Locate the cell with the specified text and output its [x, y] center coordinate. 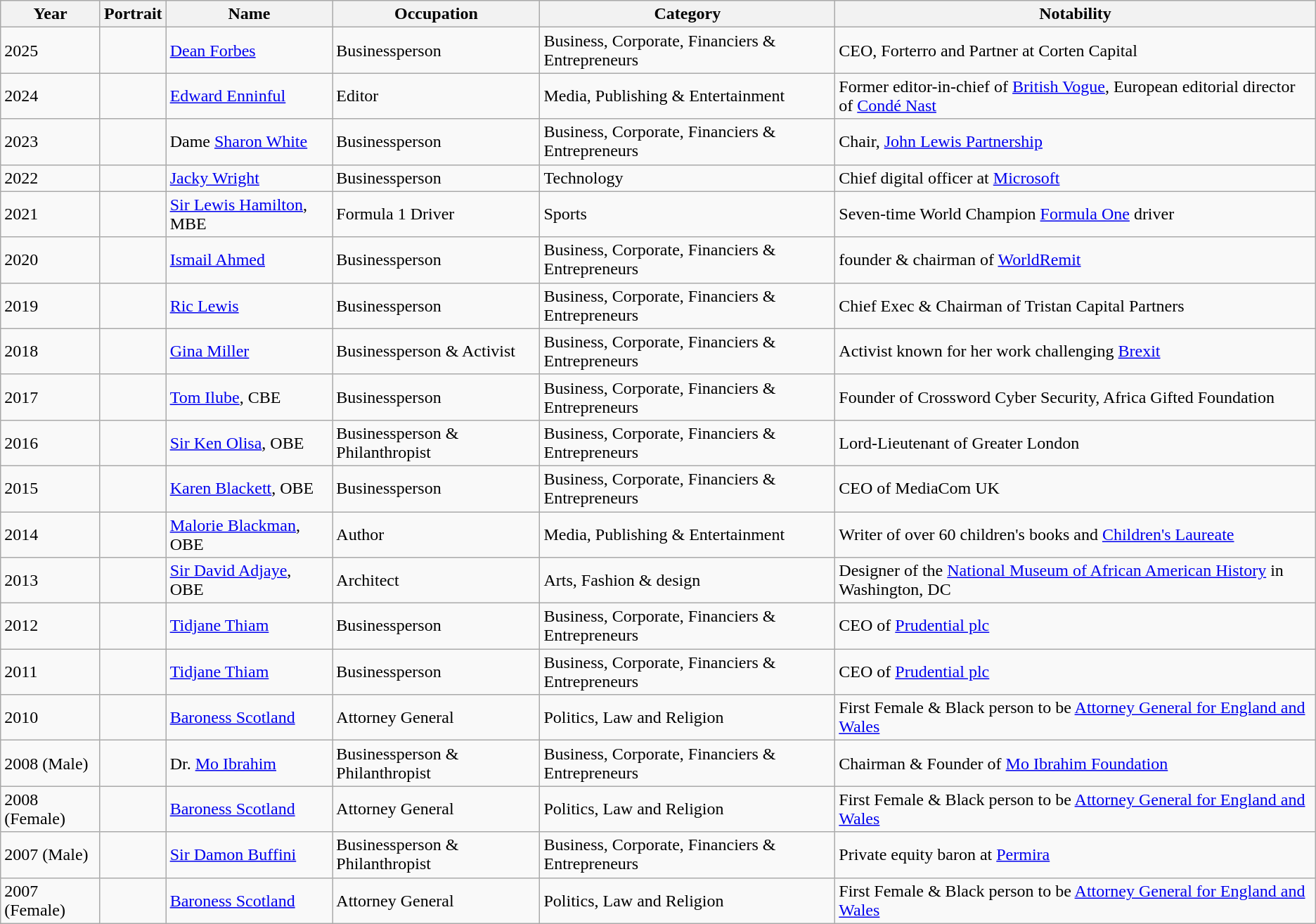
2010 [51, 717]
Category [688, 14]
Designer of the National Museum of African American History in Washington, DC [1076, 581]
2018 [51, 352]
2019 [51, 305]
Sir Lewis Hamilton, MBE [249, 214]
2011 [51, 672]
Chair, John Lewis Partnership [1076, 142]
Businessperson & Activist [436, 352]
2008 (Female) [51, 809]
Dame Sharon White [249, 142]
2014 [51, 534]
2022 [51, 178]
Arts, Fashion & design [688, 581]
Name [249, 14]
Ric Lewis [249, 305]
Malorie Blackman, OBE [249, 534]
Technology [688, 178]
2017 [51, 397]
Notability [1076, 14]
CEO of MediaCom UK [1076, 488]
Editor [436, 96]
Karen Blackett, OBE [249, 488]
Gina Miller [249, 352]
2007 (Female) [51, 900]
Seven-time World Champion Formula One driver [1076, 214]
Occupation [436, 14]
2020 [51, 260]
Lord-Lieutenant of Greater London [1076, 443]
Ismail Ahmed [249, 260]
2008 (Male) [51, 764]
Founder of Crossword Cyber Security, Africa Gifted Foundation [1076, 397]
Architect [436, 581]
Sir David Adjaye, OBE [249, 581]
Former editor-in-chief of British Vogue, European editorial director of Condé Nast [1076, 96]
2021 [51, 214]
Chief Exec & Chairman of Tristan Capital Partners [1076, 305]
Dean Forbes [249, 51]
Sir Damon Buffini [249, 855]
2024 [51, 96]
Private equity baron at Permira [1076, 855]
Jacky Wright [249, 178]
Author [436, 534]
CEO, Forterro and Partner at Corten Capital [1076, 51]
Chief digital officer at Microsoft [1076, 178]
2007 (Male) [51, 855]
Chairman & Founder of Mo Ibrahim Foundation [1076, 764]
Writer of over 60 children's books and Children's Laureate [1076, 534]
2025 [51, 51]
Sports [688, 214]
founder & chairman of WorldRemit [1076, 260]
Dr. Mo Ibrahim [249, 764]
2015 [51, 488]
Sir Ken Olisa, OBE [249, 443]
2023 [51, 142]
Edward Enninful [249, 96]
2016 [51, 443]
Activist known for her work challenging Brexit [1076, 352]
Tom Ilube, CBE [249, 397]
Portrait [133, 14]
2013 [51, 581]
Year [51, 14]
2012 [51, 626]
Formula 1 Driver [436, 214]
